Return the [x, y] coordinate for the center point of the cell that contains the specified text.  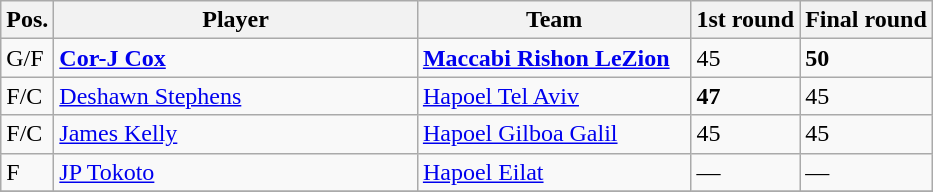
Team [554, 20]
Player [236, 20]
Hapoel Gilboa Galil [554, 134]
47 [746, 96]
50 [866, 58]
Cor-J Cox [236, 58]
Final round [866, 20]
G/F [28, 58]
Maccabi Rishon LeZion [554, 58]
James Kelly [236, 134]
F [28, 172]
Hapoel Tel Aviv [554, 96]
Deshawn Stephens [236, 96]
1st round [746, 20]
Hapoel Eilat [554, 172]
JP Tokoto [236, 172]
Pos. [28, 20]
